Provide the (x, y) coordinate of the cell's center where the given text is located.  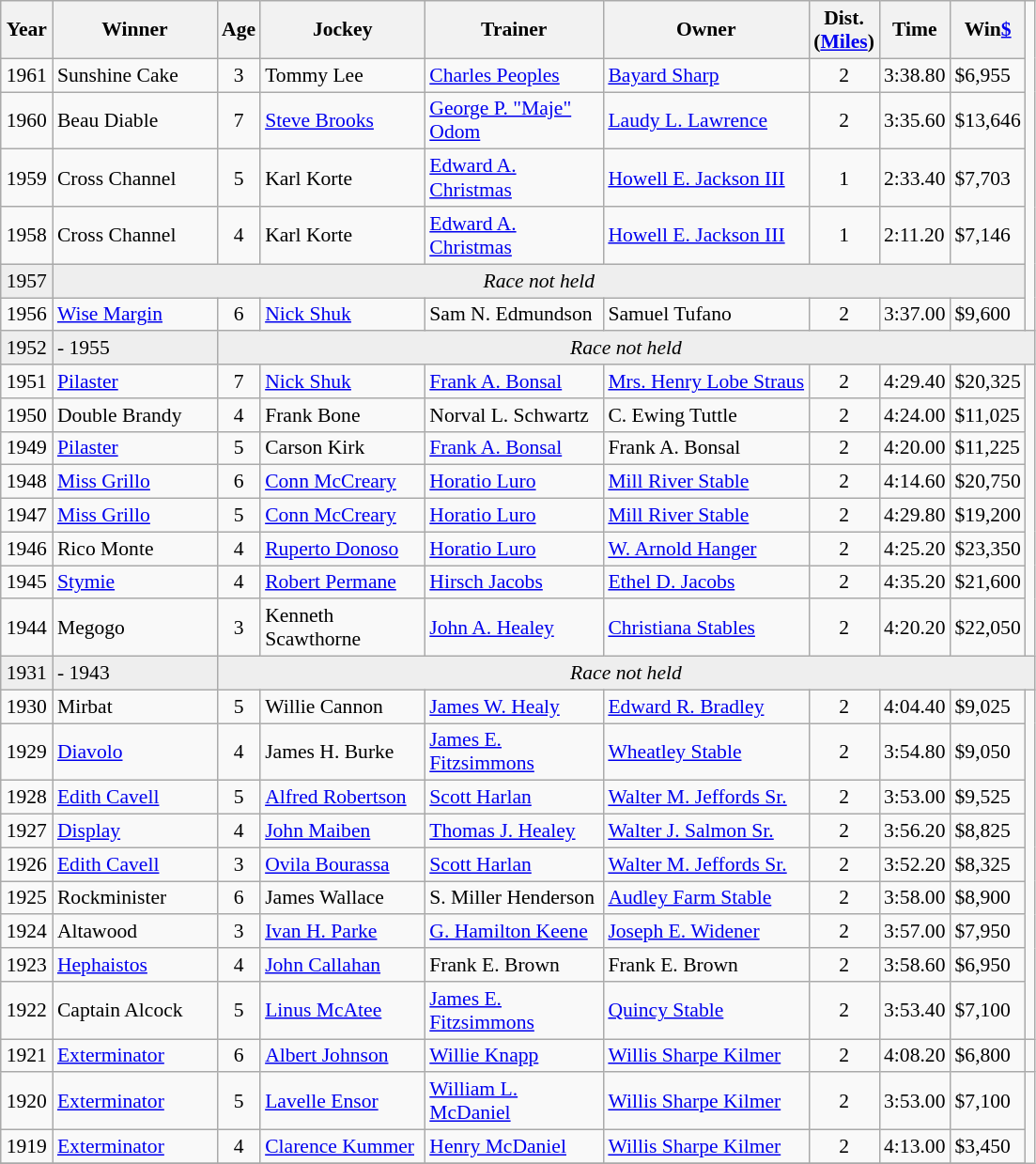
Altawood (135, 932)
Hephaistos (135, 965)
$19,200 (987, 516)
John Callahan (342, 965)
$21,600 (987, 582)
Mirbat (135, 706)
1925 (26, 898)
Wheatley Stable (706, 752)
Edward R. Bradley (706, 706)
$9,025 (987, 706)
Age (239, 30)
4:29.80 (915, 516)
Norval L. Schwartz (514, 415)
Diavolo (135, 752)
4:08.20 (915, 1056)
$7,950 (987, 932)
Win$ (987, 30)
3:52.20 (915, 864)
3:38.80 (915, 75)
James H. Burke (342, 752)
$9,050 (987, 752)
3:35.60 (915, 120)
Audley Farm Stable (706, 898)
Ivan H. Parke (342, 932)
$9,600 (987, 315)
$7,703 (987, 178)
C. Ewing Tuttle (706, 415)
3:53.40 (915, 1011)
$9,525 (987, 798)
John A. Healey (514, 628)
4:20.00 (915, 448)
1929 (26, 752)
Rico Monte (135, 549)
3:37.00 (915, 315)
$20,750 (987, 482)
1930 (26, 706)
1960 (26, 120)
1961 (26, 75)
$7,146 (987, 235)
Wise Margin (135, 315)
Clarence Kummer (342, 1147)
Jockey (342, 30)
Quincy Stable (706, 1011)
1949 (26, 448)
Willie Knapp (514, 1056)
Steve Brooks (342, 120)
1959 (26, 178)
Sam N. Edmundson (514, 315)
$23,350 (987, 549)
James Wallace (342, 898)
Captain Alcock (135, 1011)
1951 (26, 381)
Christiana Stables (706, 628)
4:13.00 (915, 1147)
$8,825 (987, 831)
4:14.60 (915, 482)
$13,646 (987, 120)
1952 (26, 349)
George P. "Maje" Odom (514, 120)
4:35.20 (915, 582)
Carson Kirk (342, 448)
Thomas J. Healey (514, 831)
3:54.80 (915, 752)
1921 (26, 1056)
1946 (26, 549)
Mrs. Henry Lobe Straus (706, 381)
$20,325 (987, 381)
1922 (26, 1011)
Linus McAtee (342, 1011)
Joseph E. Widener (706, 932)
- 1955 (135, 349)
Robert Permane (342, 582)
4:25.20 (915, 549)
Walter J. Salmon Sr. (706, 831)
Ovila Bourassa (342, 864)
1920 (26, 1101)
W. Arnold Hanger (706, 549)
$6,955 (987, 75)
1926 (26, 864)
2:11.20 (915, 235)
4:20.20 (915, 628)
Beau Diable (135, 120)
Alfred Robertson (342, 798)
Laudy L. Lawrence (706, 120)
1948 (26, 482)
3:56.20 (915, 831)
$11,225 (987, 448)
William L. McDaniel (514, 1101)
Time (915, 30)
1927 (26, 831)
Lavelle Ensor (342, 1101)
$8,900 (987, 898)
4:04.40 (915, 706)
1928 (26, 798)
1924 (26, 932)
Frank Bone (342, 415)
Tommy Lee (342, 75)
$6,950 (987, 965)
S. Miller Henderson (514, 898)
Double Brandy (135, 415)
1956 (26, 315)
Samuel Tufano (706, 315)
3:58.00 (915, 898)
1945 (26, 582)
1957 (26, 281)
Trainer (514, 30)
Display (135, 831)
Year (26, 30)
$22,050 (987, 628)
John Maiben (342, 831)
Owner (706, 30)
Kenneth Scawthorne (342, 628)
1947 (26, 516)
Albert Johnson (342, 1056)
3:58.60 (915, 965)
1944 (26, 628)
$3,450 (987, 1147)
Dist. (Miles) (843, 30)
$6,800 (987, 1056)
$8,325 (987, 864)
Sunshine Cake (135, 75)
Henry McDaniel (514, 1147)
Ethel D. Jacobs (706, 582)
James W. Healy (514, 706)
1931 (26, 674)
Ruperto Donoso (342, 549)
Megogo (135, 628)
Hirsch Jacobs (514, 582)
4:24.00 (915, 415)
G. Hamilton Keene (514, 932)
1923 (26, 965)
1950 (26, 415)
2:33.40 (915, 178)
- 1943 (135, 674)
1958 (26, 235)
Winner (135, 30)
Charles Peoples (514, 75)
1919 (26, 1147)
Rockminister (135, 898)
4:29.40 (915, 381)
3:57.00 (915, 932)
Willie Cannon (342, 706)
Bayard Sharp (706, 75)
$11,025 (987, 415)
Stymie (135, 582)
